Return the [x, y] coordinate for the center point of the cell that contains the specified text.  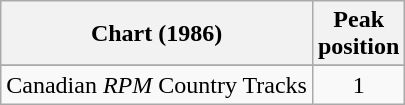
Chart (1986) [157, 34]
Peakposition [358, 34]
Canadian RPM Country Tracks [157, 85]
1 [358, 85]
